Return the [x, y] coordinate for the center point of the cell that contains the specified text.  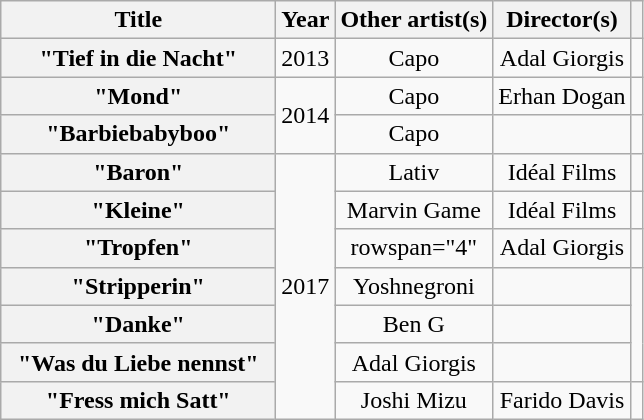
"Was du Liebe nennst" [138, 362]
Lativ [414, 172]
"Fress mich Satt" [138, 400]
Title [138, 20]
Year [306, 20]
Yoshnegroni [414, 286]
"Tropfen" [138, 248]
"Baron" [138, 172]
Joshi Mizu [414, 400]
rowspan="4" [414, 248]
"Kleine" [138, 210]
2017 [306, 286]
Farido Davis [562, 400]
Marvin Game [414, 210]
2014 [306, 115]
Erhan Dogan [562, 96]
"Tief in die Nacht" [138, 58]
Ben G [414, 324]
"Danke" [138, 324]
2013 [306, 58]
"Stripperin" [138, 286]
"Barbiebabyboo" [138, 134]
Other artist(s) [414, 20]
"Mond" [138, 96]
Director(s) [562, 20]
